Locate the cell with the specified text and output its (x, y) center coordinate. 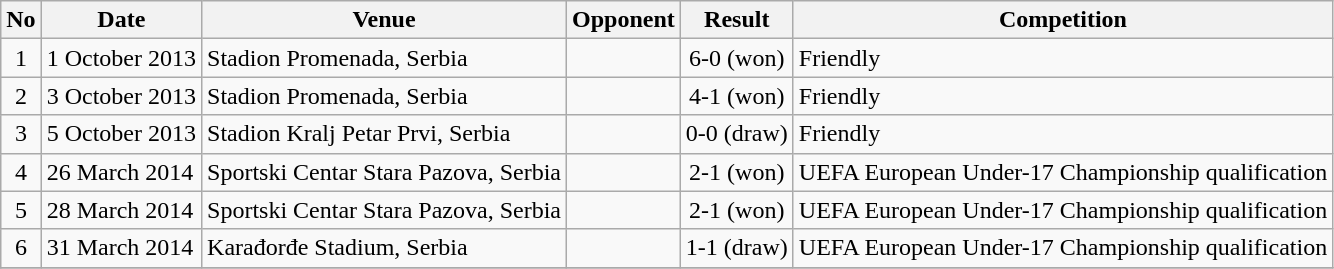
6 (21, 248)
2 (21, 96)
Karađorđe Stadium, Serbia (384, 248)
4-1 (won) (736, 96)
28 March 2014 (121, 210)
1 (21, 58)
4 (21, 172)
Opponent (624, 20)
31 March 2014 (121, 248)
26 March 2014 (121, 172)
Date (121, 20)
0-0 (draw) (736, 134)
1 October 2013 (121, 58)
Competition (1062, 20)
5 (21, 210)
3 (21, 134)
Venue (384, 20)
5 October 2013 (121, 134)
No (21, 20)
Stadion Kralj Petar Prvi, Serbia (384, 134)
Result (736, 20)
1-1 (draw) (736, 248)
6-0 (won) (736, 58)
3 October 2013 (121, 96)
